Provide the [X, Y] coordinate of the cell's center where the given text is located.  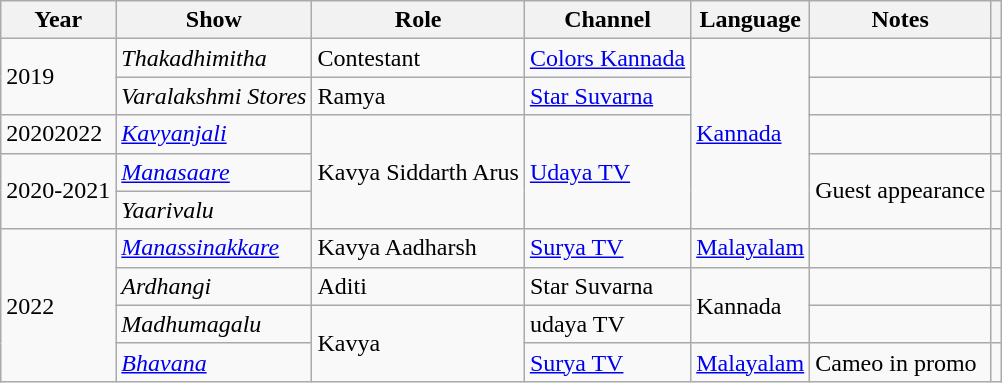
2022 [58, 305]
Ramya [418, 96]
Cameo in promo [900, 362]
Guest appearance [900, 191]
2019 [58, 77]
udaya TV [607, 324]
Manasaare [214, 172]
Channel [607, 20]
Kavya [418, 343]
Aditi [418, 286]
20202022 [58, 134]
Show [214, 20]
Udaya TV [607, 172]
Manassinakkare [214, 248]
Contestant [418, 58]
Notes [900, 20]
Kavyanjali [214, 134]
Bhavana [214, 362]
Colors Kannada [607, 58]
Madhumagalu [214, 324]
Year [58, 20]
Thakadhimitha [214, 58]
Kavya Aadharsh [418, 248]
Role [418, 20]
Language [750, 20]
Varalakshmi Stores [214, 96]
Kavya Siddarth Arus [418, 172]
2020-2021 [58, 191]
Yaarivalu [214, 210]
Ardhangi [214, 286]
